Scan for the cell matching the given text and deliver its [X, Y] coordinate at center. 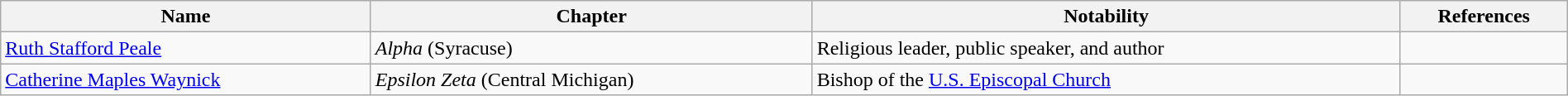
Religious leader, public speaker, and author [1107, 48]
Catherine Maples Waynick [185, 79]
Bishop of the U.S. Episcopal Church [1107, 79]
Alpha (Syracuse) [591, 48]
Chapter [591, 17]
Notability [1107, 17]
References [1484, 17]
Ruth Stafford Peale [185, 48]
Name [185, 17]
Epsilon Zeta (Central Michigan) [591, 79]
